Locate the cell with the specified text and output its [x, y] center coordinate. 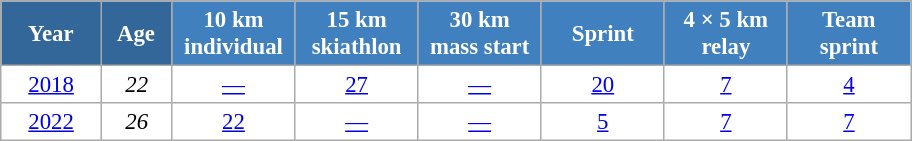
2018 [52, 85]
Team sprint [848, 34]
4 × 5 km relay [726, 34]
5 [602, 122]
15 km skiathlon [356, 34]
2022 [52, 122]
Year [52, 34]
4 [848, 85]
10 km individual [234, 34]
Age [136, 34]
Sprint [602, 34]
20 [602, 85]
26 [136, 122]
27 [356, 85]
30 km mass start [480, 34]
